Search for the cell housing the specified text and yield its [X, Y] center coordinate. 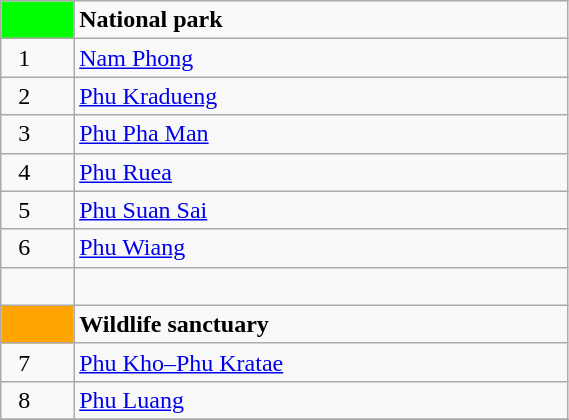
4 [38, 172]
Phu Kho–Phu Kratae [321, 362]
Wildlife sanctuary [321, 324]
5 [38, 210]
8 [38, 400]
7 [38, 362]
6 [38, 248]
Phu Kradueng [321, 96]
Phu Pha Man [321, 134]
Nam Phong [321, 58]
Phu Luang [321, 400]
Phu Ruea [321, 172]
Phu Wiang [321, 248]
National park [321, 20]
1 [38, 58]
Phu Suan Sai [321, 210]
2 [38, 96]
3 [38, 134]
